Scan for the cell matching the given text and deliver its (x, y) coordinate at center. 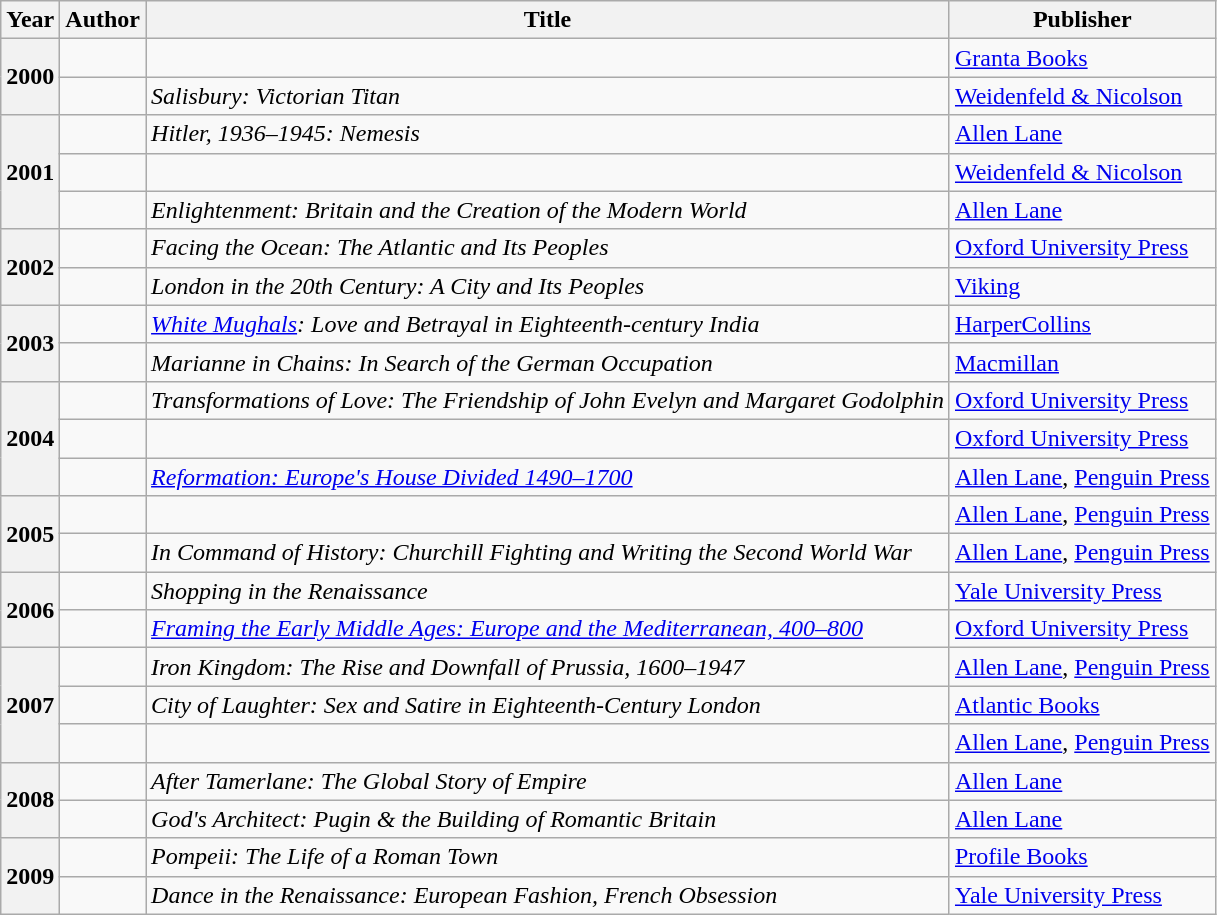
Macmillan (1082, 362)
2005 (30, 534)
Dance in the Renaissance: European Fashion, French Obsession (548, 895)
Salisbury: Victorian Titan (548, 96)
City of Laughter: Sex and Satire in Eighteenth-Century London (548, 705)
Author (103, 20)
Hitler, 1936–1945: Nemesis (548, 134)
After Tamerlane: The Global Story of Empire (548, 781)
Reformation: Europe's House Divided 1490–1700 (548, 477)
Year (30, 20)
Framing the Early Middle Ages: Europe and the Mediterranean, 400–800 (548, 629)
Shopping in the Renaissance (548, 591)
2009 (30, 876)
2004 (30, 438)
Atlantic Books (1082, 705)
Pompeii: The Life of a Roman Town (548, 857)
Profile Books (1082, 857)
Facing the Ocean: The Atlantic and Its Peoples (548, 248)
Viking (1082, 286)
Title (548, 20)
White Mughals: Love and Betrayal in Eighteenth-century India (548, 324)
2008 (30, 800)
God's Architect: Pugin & the Building of Romantic Britain (548, 819)
2007 (30, 705)
HarperCollins (1082, 324)
2000 (30, 77)
Publisher (1082, 20)
Enlightenment: Britain and the Creation of the Modern World (548, 210)
In Command of History: Churchill Fighting and Writing the Second World War (548, 553)
Marianne in Chains: In Search of the German Occupation (548, 362)
Granta Books (1082, 58)
Transformations of Love: The Friendship of John Evelyn and Margaret Godolphin (548, 400)
2001 (30, 172)
2006 (30, 610)
2003 (30, 343)
Iron Kingdom: The Rise and Downfall of Prussia, 1600–1947 (548, 667)
2002 (30, 267)
London in the 20th Century: A City and Its Peoples (548, 286)
